Return the (x, y) coordinate for the center point of the cell that contains the specified text.  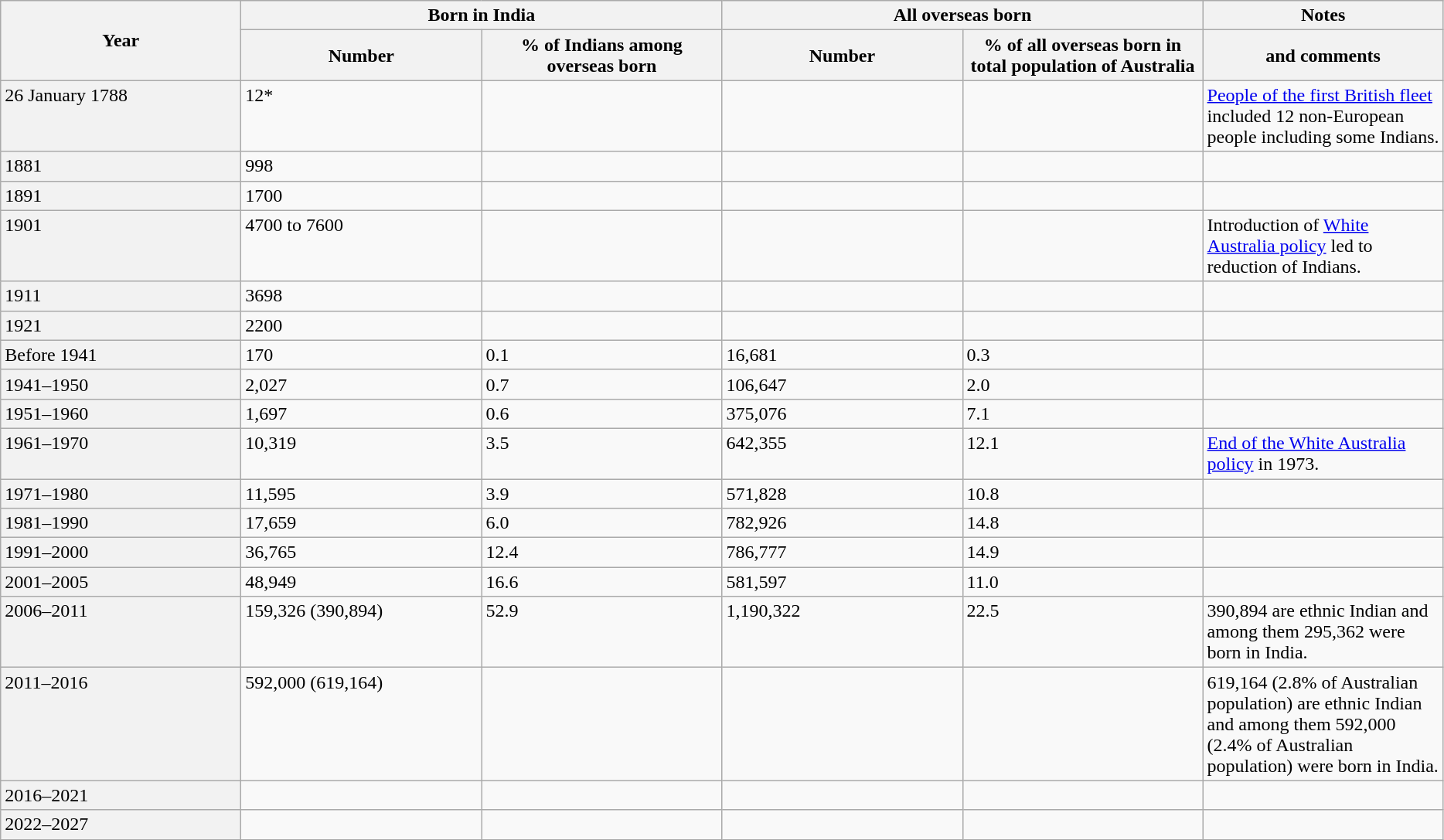
Born in India (482, 15)
10.8 (1082, 494)
22.5 (1082, 632)
1901 (121, 246)
1881 (121, 166)
26 January 1788 (121, 116)
642,355 (843, 453)
1951–1960 (121, 413)
2006–2011 (121, 632)
Introduction of White Australia policy led to reduction of Indians. (1323, 246)
16.6 (601, 582)
4700 to 7600 (362, 246)
1,697 (362, 413)
17,659 (362, 523)
1971–1980 (121, 494)
End of the White Australia policy in 1973. (1323, 453)
159,326 (390,894) (362, 632)
1991–2000 (121, 553)
2016–2021 (121, 795)
1921 (121, 325)
1981–1990 (121, 523)
0.1 (601, 355)
2011–2016 (121, 724)
10,319 (362, 453)
All overseas born (962, 15)
12.1 (1082, 453)
% of all overseas born in total population of Australia (1082, 56)
592,000 (619,164) (362, 724)
375,076 (843, 413)
390,894 are ethnic Indian and among them 295,362 were born in India. (1323, 632)
998 (362, 166)
14.8 (1082, 523)
% of Indians among overseas born (601, 56)
106,647 (843, 384)
0.3 (1082, 355)
6.0 (601, 523)
0.7 (601, 384)
2022–2027 (121, 825)
0.6 (601, 413)
12.4 (601, 553)
581,597 (843, 582)
11.0 (1082, 582)
3.9 (601, 494)
52.9 (601, 632)
1891 (121, 196)
3.5 (601, 453)
1911 (121, 296)
786,777 (843, 553)
14.9 (1082, 553)
and comments (1323, 56)
16,681 (843, 355)
1,190,322 (843, 632)
3698 (362, 296)
2.0 (1082, 384)
Notes (1323, 15)
2001–2005 (121, 582)
12* (362, 116)
Year (121, 40)
1941–1950 (121, 384)
48,949 (362, 582)
11,595 (362, 494)
782,926 (843, 523)
1961–1970 (121, 453)
571,828 (843, 494)
36,765 (362, 553)
1700 (362, 196)
Before 1941 (121, 355)
2200 (362, 325)
2,027 (362, 384)
619,164 (2.8% of Australian population) are ethnic Indian and among them 592,000 (2.4% of Australian population) were born in India. (1323, 724)
170 (362, 355)
People of the first British fleet included 12 non-European people including some Indians. (1323, 116)
7.1 (1082, 413)
